Scan for the cell matching the given text and deliver its (x, y) coordinate at center. 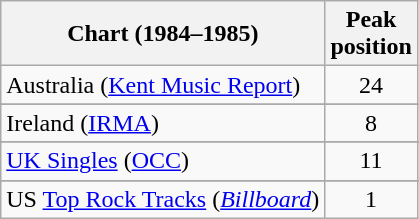
11 (371, 161)
1 (371, 199)
Chart (1984–1985) (163, 34)
Peakposition (371, 34)
Ireland (IRMA) (163, 123)
24 (371, 85)
UK Singles (OCC) (163, 161)
Australia (Kent Music Report) (163, 85)
8 (371, 123)
US Top Rock Tracks (Billboard) (163, 199)
